Determine the (X, Y) coordinate at the center of the cell enclosing the given text.  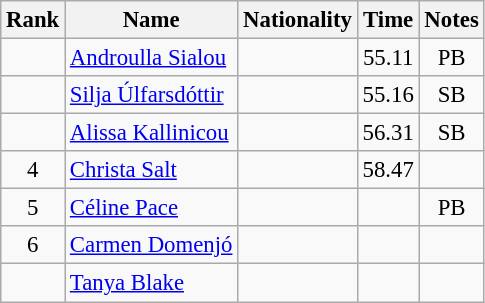
5 (33, 208)
Notes (452, 20)
58.47 (388, 170)
55.11 (388, 58)
Carmen Domenjó (152, 245)
Name (152, 20)
Androulla Sialou (152, 58)
56.31 (388, 133)
6 (33, 245)
Silja Úlfarsdóttir (152, 95)
Time (388, 20)
4 (33, 170)
Nationality (298, 20)
Céline Pace (152, 208)
Tanya Blake (152, 283)
Alissa Kallinicou (152, 133)
Christa Salt (152, 170)
Rank (33, 20)
55.16 (388, 95)
